Determine the (X, Y) coordinate at the center of the cell enclosing the given text.  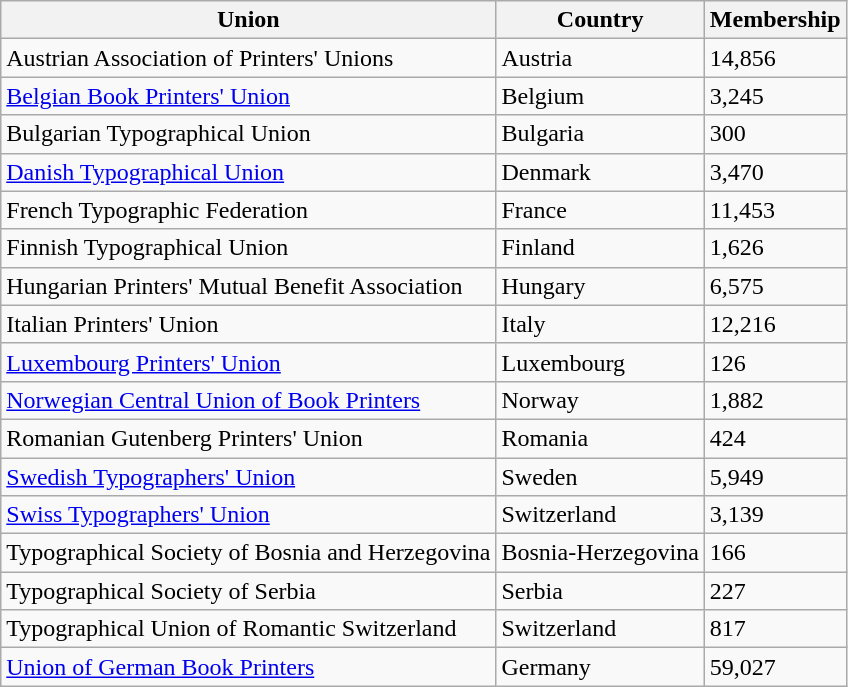
424 (775, 438)
Swiss Typographers' Union (248, 515)
Luxembourg Printers' Union (248, 362)
Country (600, 20)
227 (775, 591)
Austrian Association of Printers' Unions (248, 58)
1,882 (775, 400)
Membership (775, 20)
French Typographic Federation (248, 210)
Romanian Gutenberg Printers' Union (248, 438)
3,139 (775, 515)
Austria (600, 58)
Serbia (600, 591)
Hungary (600, 286)
Typographical Union of Romantic Switzerland (248, 629)
Finnish Typographical Union (248, 248)
Finland (600, 248)
14,856 (775, 58)
Union (248, 20)
11,453 (775, 210)
Sweden (600, 477)
Germany (600, 667)
Italy (600, 324)
6,575 (775, 286)
Typographical Society of Bosnia and Herzegovina (248, 553)
Norway (600, 400)
Luxembourg (600, 362)
1,626 (775, 248)
Typographical Society of Serbia (248, 591)
Union of German Book Printers (248, 667)
817 (775, 629)
126 (775, 362)
Hungarian Printers' Mutual Benefit Association (248, 286)
Norwegian Central Union of Book Printers (248, 400)
12,216 (775, 324)
Bulgaria (600, 134)
Belgian Book Printers' Union (248, 96)
Belgium (600, 96)
59,027 (775, 667)
Danish Typographical Union (248, 172)
300 (775, 134)
Italian Printers' Union (248, 324)
France (600, 210)
3,470 (775, 172)
Swedish Typographers' Union (248, 477)
Romania (600, 438)
Bosnia-Herzegovina (600, 553)
5,949 (775, 477)
166 (775, 553)
Bulgarian Typographical Union (248, 134)
Denmark (600, 172)
3,245 (775, 96)
